Scan for the cell matching the given text and deliver its (X, Y) coordinate at center. 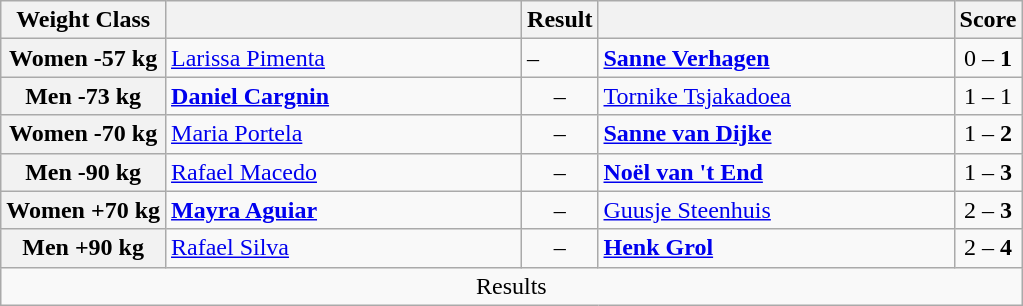
2 – 3 (988, 210)
Daniel Cargnin (344, 96)
Results (512, 286)
Mayra Aguiar (344, 210)
Larissa Pimenta (344, 58)
Men -73 kg (84, 96)
Rafael Macedo (344, 172)
Men +90 kg (84, 248)
Rafael Silva (344, 248)
Henk Grol (776, 248)
2 – 4 (988, 248)
Maria Portela (344, 134)
1 – 1 (988, 96)
Noël van 't End (776, 172)
Guusje Steenhuis (776, 210)
Women -70 kg (84, 134)
Score (988, 20)
Men -90 kg (84, 172)
Women +70 kg (84, 210)
Women -57 kg (84, 58)
Result (560, 20)
1 – 2 (988, 134)
Tornike Tsjakadoea (776, 96)
Sanne van Dijke (776, 134)
Weight Class (84, 20)
Sanne Verhagen (776, 58)
1 – 3 (988, 172)
0 – 1 (988, 58)
